Return the (x, y) coordinate for the center point of the cell that contains the specified text.  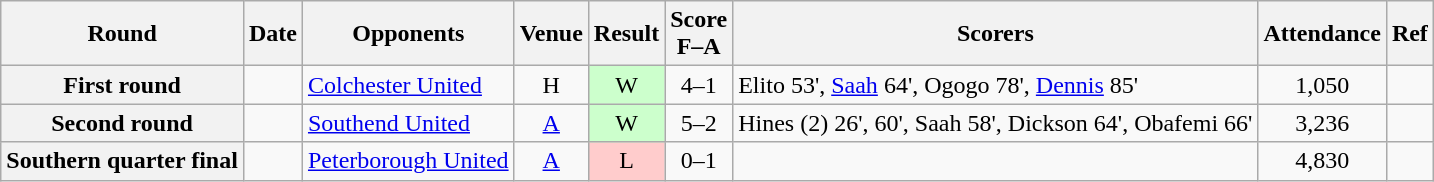
Result (626, 34)
Southern quarter final (122, 161)
5–2 (699, 123)
4–1 (699, 85)
Second round (122, 123)
ScoreF–A (699, 34)
Date (272, 34)
Colchester United (408, 85)
Elito 53', Saah 64', Ogogo 78', Dennis 85' (996, 85)
Southend United (408, 123)
0–1 (699, 161)
Ref (1410, 34)
L (626, 161)
Peterborough United (408, 161)
Opponents (408, 34)
Venue (551, 34)
Hines (2) 26', 60', Saah 58', Dickson 64', Obafemi 66' (996, 123)
Scorers (996, 34)
Round (122, 34)
First round (122, 85)
H (551, 85)
Attendance (1322, 34)
4,830 (1322, 161)
3,236 (1322, 123)
1,050 (1322, 85)
